From the cell containing the given text, extract its center point as (X, Y) coordinate. 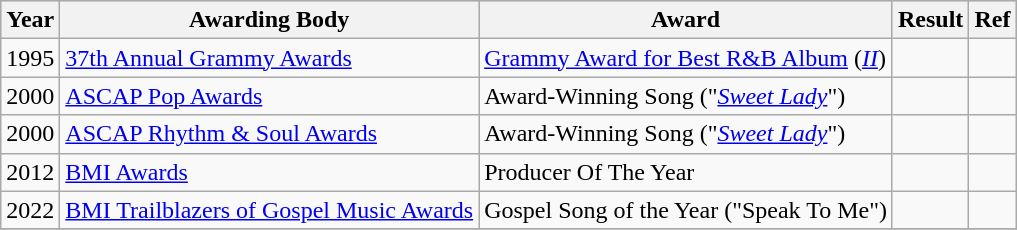
ASCAP Pop Awards (270, 96)
BMI Trailblazers of Gospel Music Awards (270, 210)
Award (686, 20)
Gospel Song of the Year ("Speak To Me") (686, 210)
2012 (30, 172)
BMI Awards (270, 172)
Year (30, 20)
ASCAP Rhythm & Soul Awards (270, 134)
37th Annual Grammy Awards (270, 58)
Result (930, 20)
1995 (30, 58)
Grammy Award for Best R&B Album (II) (686, 58)
Ref (992, 20)
2022 (30, 210)
Producer Of The Year (686, 172)
Awarding Body (270, 20)
